Locate the cell with the specified text and output its [x, y] center coordinate. 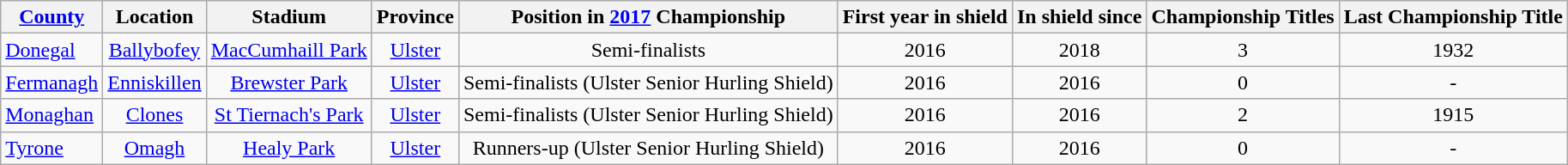
Enniskillen [154, 82]
County [51, 17]
Location [154, 17]
In shield since [1079, 17]
Championship Titles [1243, 17]
Semi-finalists [648, 50]
Runners-up (Ulster Senior Hurling Shield) [648, 148]
1932 [1453, 50]
Stadium [288, 17]
Fermanagh [51, 82]
Monaghan [51, 115]
Province [415, 17]
2 [1243, 115]
Brewster Park [288, 82]
3 [1243, 50]
Healy Park [288, 148]
2018 [1079, 50]
Clones [154, 115]
1915 [1453, 115]
Last Championship Title [1453, 17]
Ballybofey [154, 50]
Donegal [51, 50]
Omagh [154, 148]
St Tiernach's Park [288, 115]
First year in shield [925, 17]
Position in 2017 Championship [648, 17]
Tyrone [51, 148]
MacCumhaill Park [288, 50]
